Identify which cell holds the provided text, then report its [x, y] central coordinate. 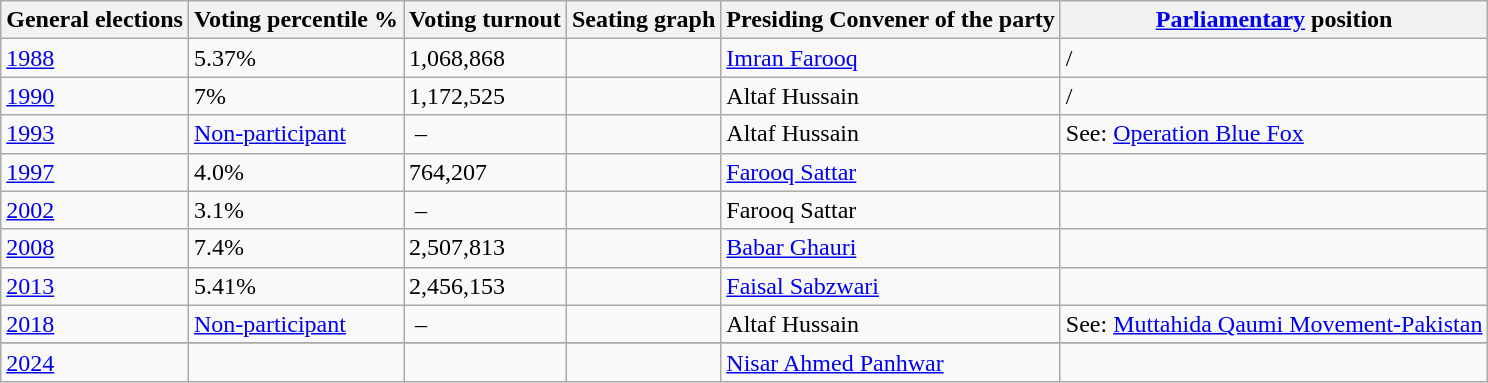
General elections [95, 20]
Faisal Sabzwari [890, 286]
1993 [95, 134]
1997 [95, 172]
Nisar Ahmed Panhwar [890, 362]
2018 [95, 324]
7% [296, 96]
1990 [95, 96]
Parliamentary position [1274, 20]
2002 [95, 210]
2013 [95, 286]
3.1% [296, 210]
1,068,868 [486, 58]
Babar Ghauri [890, 248]
2,507,813 [486, 248]
See: Muttahida Qaumi Movement-Pakistan [1274, 324]
Voting turnout [486, 20]
1,172,525 [486, 96]
7.4% [296, 248]
5.37% [296, 58]
1988 [95, 58]
Presiding Convener of the party [890, 20]
Voting percentile % [296, 20]
2,456,153 [486, 286]
764,207 [486, 172]
2024 [95, 362]
Imran Farooq [890, 58]
4.0% [296, 172]
See: Operation Blue Fox [1274, 134]
5.41% [296, 286]
Seating graph [643, 20]
2008 [95, 248]
